Provide the [x, y] coordinate of the cell's center where the given text is located.  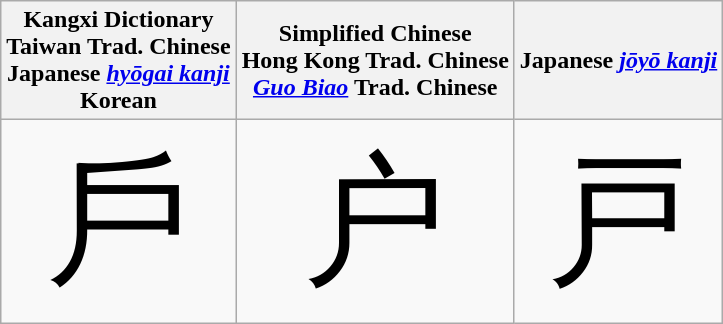
Kangxi DictionaryTaiwan Trad. ChineseJapanese hyōgai kanjiKorean [118, 60]
Japanese jōyō kanji [618, 60]
戶 [118, 222]
户 [375, 222]
Simplified ChineseHong Kong Trad. ChineseGuo Biao Trad. Chinese [375, 60]
戸 [618, 222]
